For the text-containing cell, return its midpoint in (X, Y) coordinate format. 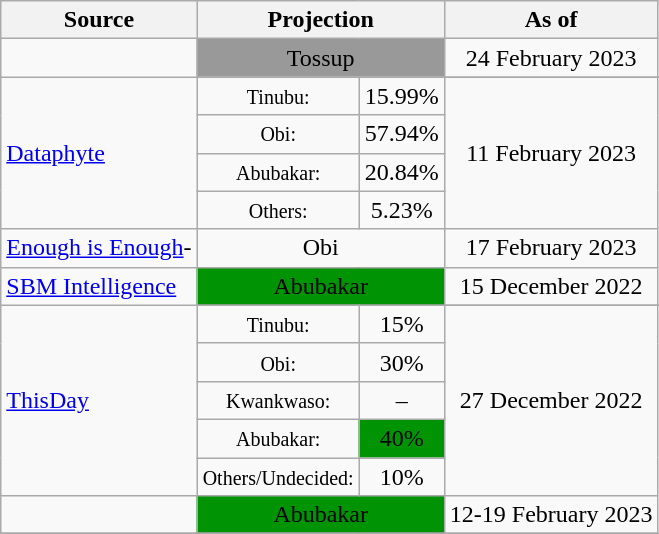
17 February 2023 (551, 248)
Enough is Enough- (99, 248)
Others/Undecided: (278, 477)
5.23% (402, 210)
20.84% (402, 172)
Kwankwaso: (278, 400)
As of (551, 20)
15 December 2022 (551, 286)
10% (402, 477)
15.99% (402, 96)
40% (402, 438)
Source (99, 20)
SBM Intelligence (99, 286)
Obi (320, 248)
Tossup (320, 58)
ThisDay (99, 400)
12-19 February 2023 (551, 515)
57.94% (402, 134)
Others: (278, 210)
24 February 2023 (551, 58)
– (402, 400)
Projection (320, 20)
30% (402, 362)
15% (402, 324)
27 December 2022 (551, 400)
11 February 2023 (551, 153)
Dataphyte (99, 153)
